Search for the cell housing the specified text and yield its (x, y) center coordinate. 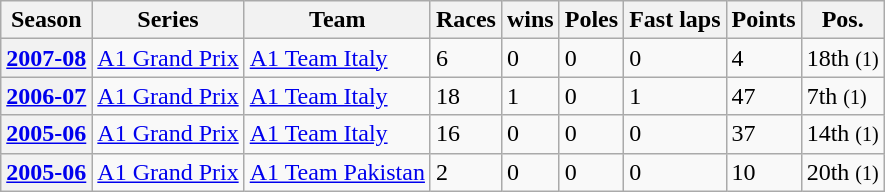
16 (466, 134)
6 (466, 58)
Pos. (842, 20)
37 (764, 134)
2 (466, 172)
Season (46, 20)
2006-07 (46, 96)
2007-08 (46, 58)
Team (337, 20)
Points (764, 20)
Fast laps (675, 20)
18th (1) (842, 58)
47 (764, 96)
20th (1) (842, 172)
Poles (591, 20)
A1 Team Pakistan (337, 172)
14th (1) (842, 134)
Series (168, 20)
4 (764, 58)
18 (466, 96)
Races (466, 20)
10 (764, 172)
wins (530, 20)
7th (1) (842, 96)
